Output the [X, Y] coordinate of the center of the cell containing the given text.  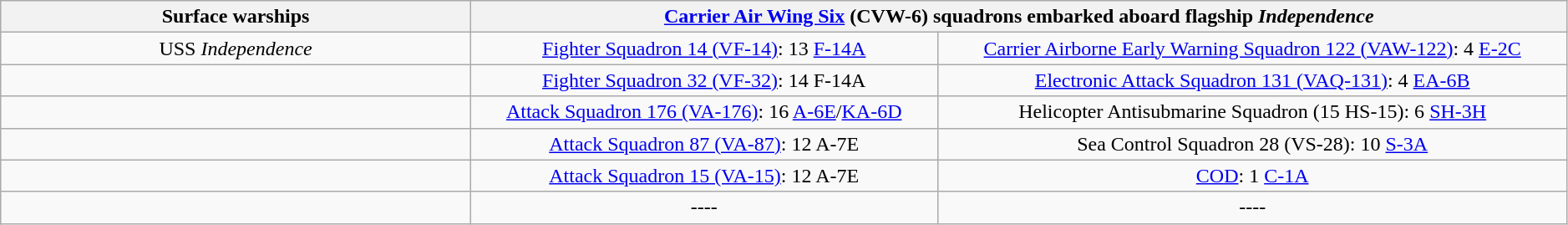
Carrier Air Wing Six (CVW-6) squadrons embarked aboard flagship Independence [1019, 17]
Carrier Airborne Early Warning Squadron 122 (VAW-122): 4 E-2C [1252, 49]
USS Independence [236, 49]
Surface warships [236, 17]
COD: 1 C-1A [1252, 176]
Helicopter Antisubmarine Squadron (15 HS-15): 6 SH-3H [1252, 112]
Attack Squadron 15 (VA-15): 12 A-7E [703, 176]
Fighter Squadron 14 (VF-14): 13 F-14A [703, 49]
Sea Control Squadron 28 (VS-28): 10 S-3A [1252, 144]
Electronic Attack Squadron 131 (VAQ-131): 4 EA-6B [1252, 80]
Attack Squadron 87 (VA-87): 12 A-7E [703, 144]
Fighter Squadron 32 (VF-32): 14 F-14A [703, 80]
Attack Squadron 176 (VA-176): 16 A-6E/KA-6D [703, 112]
